From the cell containing the given text, extract its center point as [x, y] coordinate. 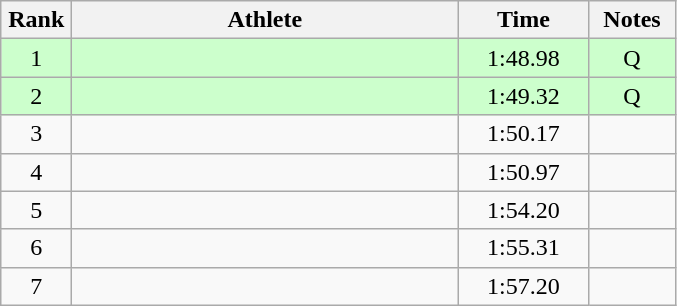
3 [36, 134]
1:48.98 [524, 58]
1:50.17 [524, 134]
1:55.31 [524, 248]
Notes [632, 20]
Athlete [265, 20]
5 [36, 210]
1:50.97 [524, 172]
1:54.20 [524, 210]
4 [36, 172]
1:57.20 [524, 286]
1:49.32 [524, 96]
Rank [36, 20]
6 [36, 248]
Time [524, 20]
1 [36, 58]
7 [36, 286]
2 [36, 96]
